For the text-containing cell, return its midpoint in (X, Y) coordinate format. 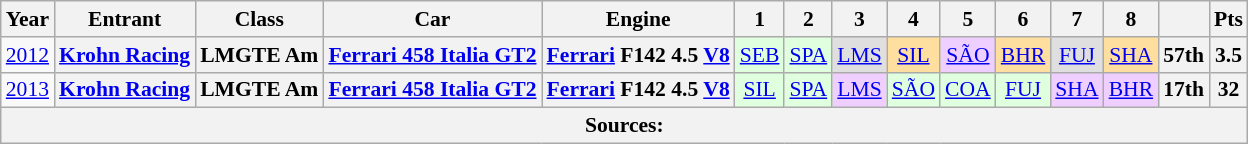
7 (1076, 19)
Class (259, 19)
2012 (28, 55)
Car (432, 19)
Sources: (624, 126)
Engine (638, 19)
SEB (760, 55)
Pts (1228, 19)
5 (968, 19)
3.5 (1228, 55)
Entrant (124, 19)
32 (1228, 90)
3 (860, 19)
8 (1132, 19)
2013 (28, 90)
2 (808, 19)
57th (1184, 55)
1 (760, 19)
Year (28, 19)
4 (914, 19)
COA (968, 90)
17th (1184, 90)
6 (1024, 19)
